Return (X, Y) of the center of cell containing provided text 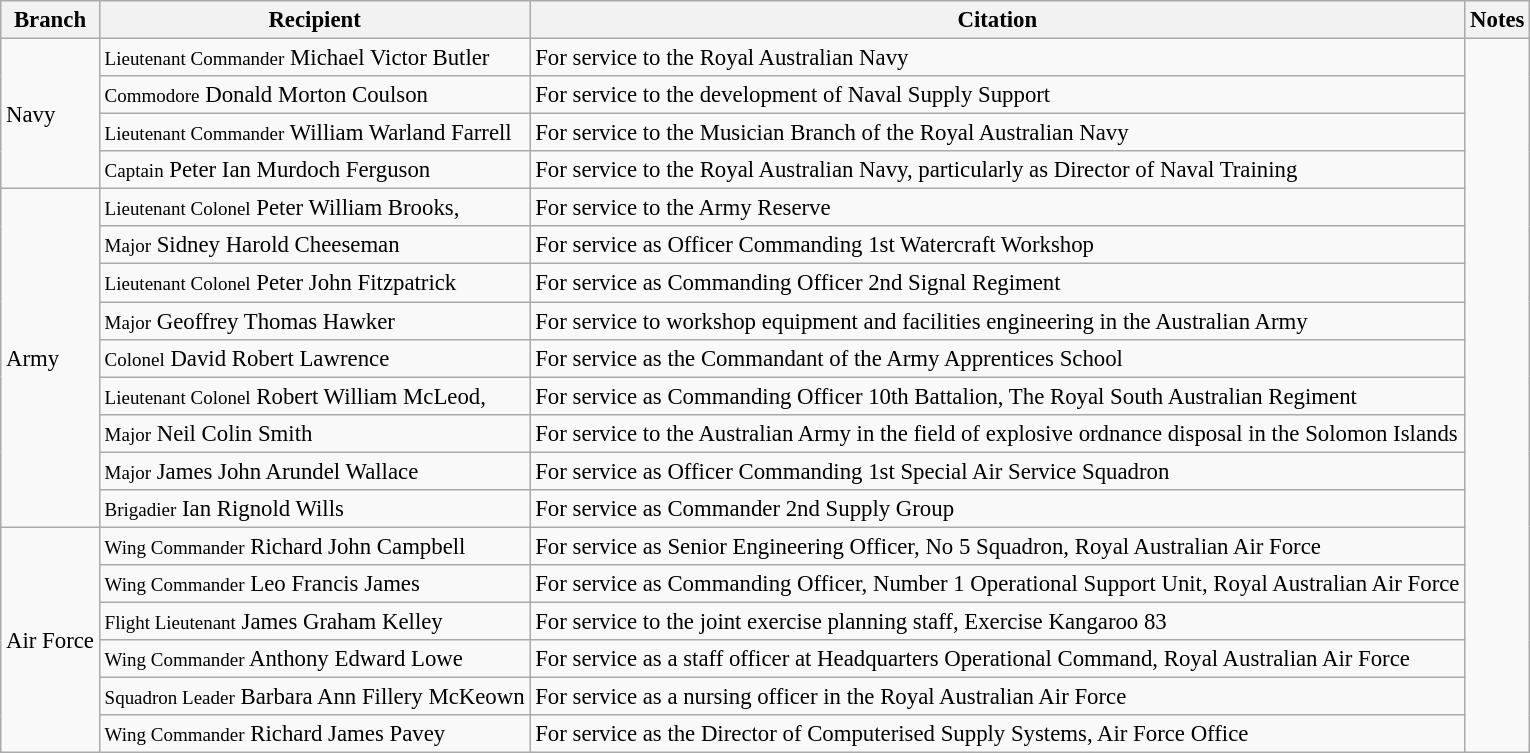
Wing Commander Anthony Edward Lowe (314, 659)
Lieutenant Colonel Robert William McLeod, (314, 396)
For service as Officer Commanding 1st Special Air Service Squadron (998, 471)
Lieutenant Commander Michael Victor Butler (314, 58)
For service to the Army Reserve (998, 208)
Captain Peter Ian Murdoch Ferguson (314, 170)
For service to workshop equipment and facilities engineering in the Australian Army (998, 321)
Commodore Donald Morton Coulson (314, 95)
Major Neil Colin Smith (314, 433)
Lieutenant Colonel Peter John Fitzpatrick (314, 283)
For service to the Australian Army in the field of explosive ordnance disposal in the Solomon Islands (998, 433)
Colonel David Robert Lawrence (314, 358)
For service as Officer Commanding 1st Watercraft Workshop (998, 245)
For service to the development of Naval Supply Support (998, 95)
For service as a nursing officer in the Royal Australian Air Force (998, 697)
Navy (50, 114)
For service to the Royal Australian Navy (998, 58)
Major Geoffrey Thomas Hawker (314, 321)
Major Sidney Harold Cheeseman (314, 245)
For service as Commanding Officer 2nd Signal Regiment (998, 283)
For service as the Commandant of the Army Apprentices School (998, 358)
Major James John Arundel Wallace (314, 471)
Lieutenant Colonel Peter William Brooks, (314, 208)
Citation (998, 20)
Wing Commander Richard John Campbell (314, 546)
Brigadier Ian Rignold Wills (314, 509)
For service to the Musician Branch of the Royal Australian Navy (998, 133)
Notes (1498, 20)
Wing Commander Richard James Pavey (314, 734)
For service as Commanding Officer, Number 1 Operational Support Unit, Royal Australian Air Force (998, 584)
Branch (50, 20)
Squadron Leader Barbara Ann Fillery McKeown (314, 697)
Flight Lieutenant James Graham Kelley (314, 621)
For service as Commander 2nd Supply Group (998, 509)
Air Force (50, 640)
Wing Commander Leo Francis James (314, 584)
For service to the joint exercise planning staff, Exercise Kangaroo 83 (998, 621)
For service as the Director of Computerised Supply Systems, Air Force Office (998, 734)
Army (50, 358)
For service to the Royal Australian Navy, particularly as Director of Naval Training (998, 170)
For service as a staff officer at Headquarters Operational Command, Royal Australian Air Force (998, 659)
For service as Commanding Officer 10th Battalion, The Royal South Australian Regiment (998, 396)
Lieutenant Commander William Warland Farrell (314, 133)
Recipient (314, 20)
For service as Senior Engineering Officer, No 5 Squadron, Royal Australian Air Force (998, 546)
